Provide the (x, y) coordinate of the cell's center where the given text is located.  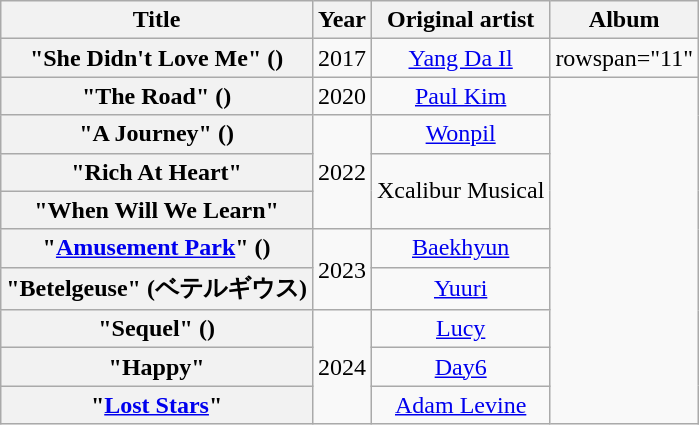
"Lost Stars" (157, 405)
Yang Da Il (460, 58)
Yuuri (460, 288)
2022 (342, 172)
Day6 (460, 367)
Wonpil (460, 134)
Original artist (460, 20)
"A Journey" () (157, 134)
"The Road" () (157, 96)
"Sequel" () (157, 329)
"Amusement Park" () (157, 248)
"Happy" (157, 367)
"Betelgeuse" (ベテルギウス) (157, 288)
Lucy (460, 329)
2023 (342, 270)
Year (342, 20)
Paul Kim (460, 96)
rowspan="11" (624, 58)
Baekhyun (460, 248)
2017 (342, 58)
2024 (342, 367)
Adam Levine (460, 405)
Album (624, 20)
"She Didn't Love Me" () (157, 58)
2020 (342, 96)
"When Will We Learn" (157, 210)
"Rich At Heart" (157, 172)
Title (157, 20)
Xcalibur Musical (460, 191)
